From the cell containing the given text, extract its center point as (X, Y) coordinate. 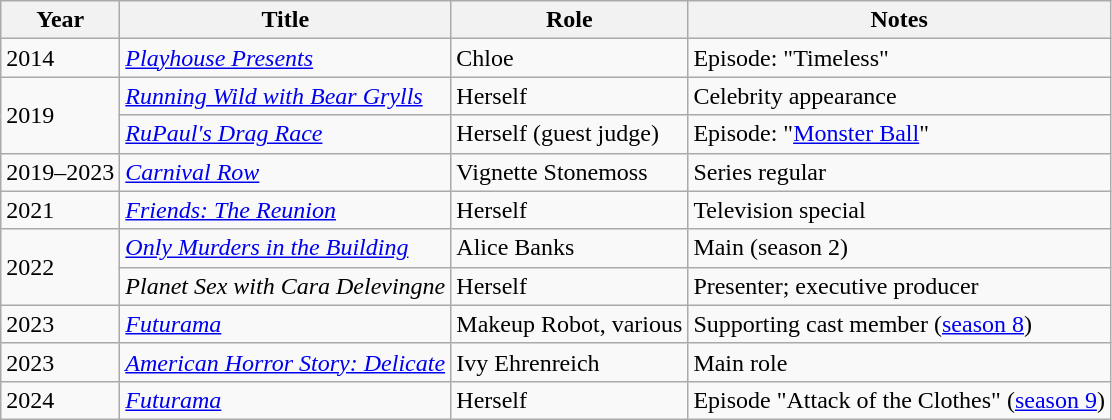
Planet Sex with Cara Delevingne (286, 286)
Television special (900, 210)
Running Wild with Bear Grylls (286, 96)
Playhouse Presents (286, 58)
Notes (900, 20)
Supporting cast member (season 8) (900, 324)
Role (570, 20)
Herself (guest judge) (570, 134)
Friends: The Reunion (286, 210)
Series regular (900, 172)
Main (season 2) (900, 248)
Presenter; executive producer (900, 286)
Makeup Robot, various (570, 324)
American Horror Story: Delicate (286, 362)
RuPaul's Drag Race (286, 134)
Episode: "Monster Ball" (900, 134)
Episode "Attack of the Clothes" (season 9) (900, 400)
Chloe (570, 58)
2019 (60, 115)
Ivy Ehrenreich (570, 362)
Carnival Row (286, 172)
Year (60, 20)
2022 (60, 267)
Episode: "Timeless" (900, 58)
2021 (60, 210)
Title (286, 20)
Vignette Stonemoss (570, 172)
2024 (60, 400)
Celebrity appearance (900, 96)
2019–2023 (60, 172)
2014 (60, 58)
Only Murders in the Building (286, 248)
Alice Banks (570, 248)
Main role (900, 362)
